Find where the given text appears and provide that cell's center as (X, Y) coordinate. 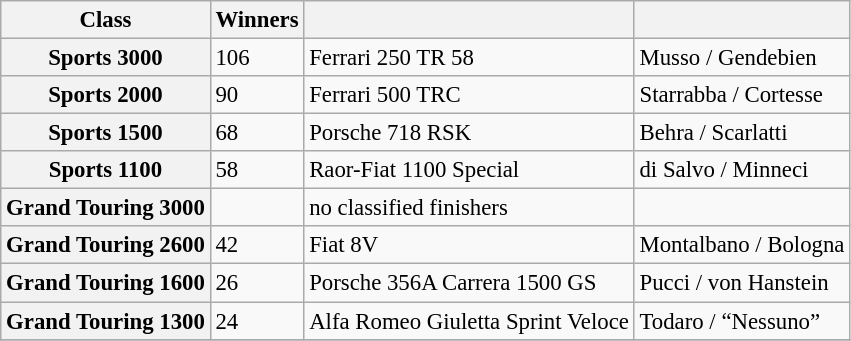
Pucci / von Hanstein (742, 283)
Grand Touring 2600 (106, 245)
Sports 2000 (106, 95)
Sports 1500 (106, 133)
Sports 1100 (106, 170)
Porsche 356A Carrera 1500 GS (469, 283)
Porsche 718 RSK (469, 133)
Ferrari 500 TRC (469, 95)
Musso / Gendebien (742, 58)
Raor-Fiat 1100 Special (469, 170)
26 (257, 283)
Grand Touring 1300 (106, 321)
Montalbano / Bologna (742, 245)
di Salvo / Minneci (742, 170)
Winners (257, 20)
Sports 3000 (106, 58)
42 (257, 245)
Grand Touring 1600 (106, 283)
90 (257, 95)
Ferrari 250 TR 58 (469, 58)
Alfa Romeo Giuletta Sprint Veloce (469, 321)
Grand Touring 3000 (106, 208)
Starrabba / Cortesse (742, 95)
Fiat 8V (469, 245)
Class (106, 20)
no classified finishers (469, 208)
24 (257, 321)
Behra / Scarlatti (742, 133)
106 (257, 58)
68 (257, 133)
Todaro / “Nessuno” (742, 321)
58 (257, 170)
